Capture the cell that displays the provided text and extract its (x, y) central coordinate. 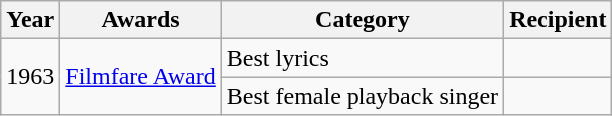
Awards (140, 20)
1963 (30, 77)
Filmfare Award (140, 77)
Recipient (558, 20)
Best female playback singer (362, 96)
Best lyrics (362, 58)
Category (362, 20)
Year (30, 20)
